Return the [x, y] coordinate for the center point of the cell that contains the specified text.  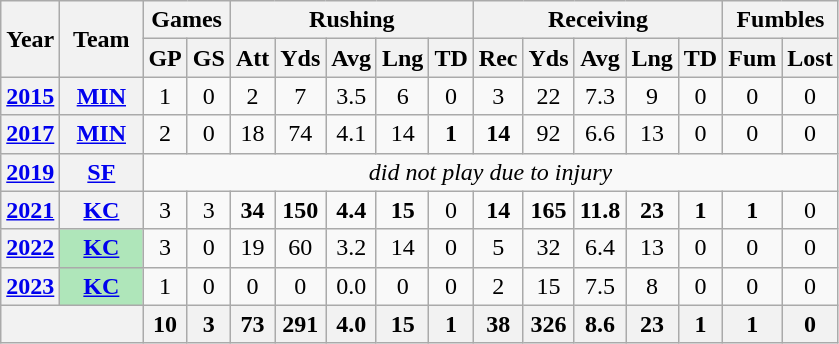
GS [208, 58]
4.1 [352, 134]
Year [30, 39]
10 [165, 324]
8.6 [600, 324]
7.3 [600, 96]
291 [300, 324]
3.5 [352, 96]
Lost [810, 58]
Rushing [352, 20]
4.4 [352, 210]
74 [300, 134]
Fum [752, 58]
2019 [30, 172]
73 [252, 324]
0.0 [352, 286]
326 [548, 324]
19 [252, 248]
2017 [30, 134]
Att [252, 58]
2023 [30, 286]
5 [498, 248]
165 [548, 210]
150 [300, 210]
22 [548, 96]
3.2 [352, 248]
Fumbles [780, 20]
7 [300, 96]
7.5 [600, 286]
Games [186, 20]
4.0 [352, 324]
18 [252, 134]
GP [165, 58]
38 [498, 324]
8 [652, 286]
Receiving [598, 20]
2022 [30, 248]
2021 [30, 210]
9 [652, 96]
11.8 [600, 210]
92 [548, 134]
2015 [30, 96]
Rec [498, 58]
6.4 [600, 248]
6 [402, 96]
Team [102, 39]
did not play due to injury [490, 172]
34 [252, 210]
6.6 [600, 134]
60 [300, 248]
SF [102, 172]
32 [548, 248]
